Capture the cell that displays the provided text and extract its (x, y) central coordinate. 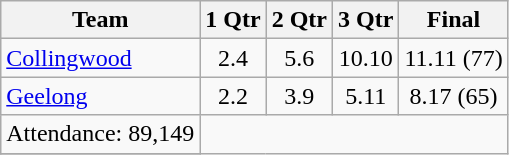
Attendance: 89,149 (100, 134)
2.2 (233, 96)
5.11 (366, 96)
3 Qtr (366, 20)
1 Qtr (233, 20)
8.17 (65) (454, 96)
2.4 (233, 58)
Final (454, 20)
Geelong (100, 96)
2 Qtr (299, 20)
11.11 (77) (454, 58)
5.6 (299, 58)
Collingwood (100, 58)
10.10 (366, 58)
3.9 (299, 96)
Team (100, 20)
